Output the [X, Y] coordinate of the center of the cell containing the given text.  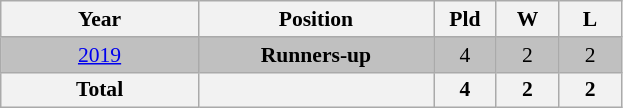
Year [100, 19]
Runners-up [316, 55]
2019 [100, 55]
Total [100, 90]
Pld [466, 19]
L [590, 19]
W [528, 19]
Position [316, 19]
